Find where the given text appears and provide that cell's center as [x, y] coordinate. 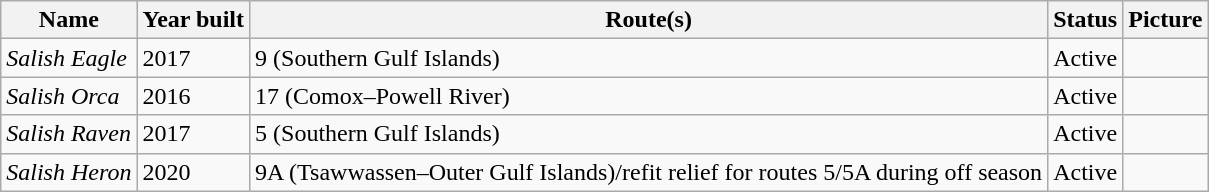
Salish Orca [69, 96]
Route(s) [649, 20]
2020 [194, 172]
9 (Southern Gulf Islands) [649, 58]
Year built [194, 20]
9A (Tsawwassen–Outer Gulf Islands)/refit relief for routes 5/5A during off season [649, 172]
Salish Eagle [69, 58]
5 (Southern Gulf Islands) [649, 134]
Picture [1166, 20]
17 (Comox–Powell River) [649, 96]
Status [1086, 20]
Salish Heron [69, 172]
2016 [194, 96]
Salish Raven [69, 134]
Name [69, 20]
